Scan for the cell matching the given text and deliver its (X, Y) coordinate at center. 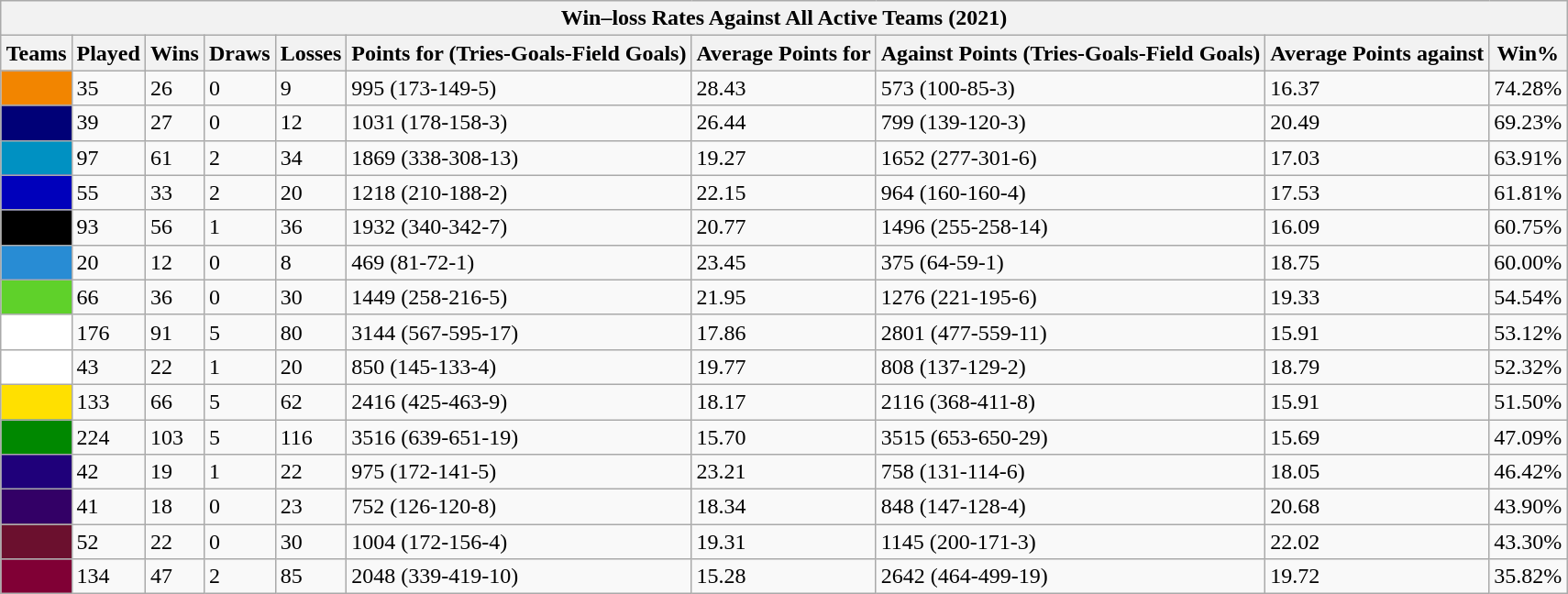
Average Points against (1377, 53)
133 (108, 401)
51.50% (1528, 401)
60.75% (1528, 227)
54.54% (1528, 297)
Teams (37, 53)
85 (311, 577)
Losses (311, 53)
80 (311, 332)
69.23% (1528, 123)
97 (108, 158)
Win% (1528, 53)
52 (108, 542)
Win–loss Rates Against All Active Teams (2021) (784, 18)
17.53 (1377, 192)
35.82% (1528, 577)
1145 (200-171-3) (1071, 542)
56 (174, 227)
18.17 (783, 401)
9 (311, 88)
18.79 (1377, 367)
23 (311, 507)
20.68 (1377, 507)
Wins (174, 53)
15.69 (1377, 437)
39 (108, 123)
1652 (277-301-6) (1071, 158)
22.15 (783, 192)
752 (126-120-8) (519, 507)
52.32% (1528, 367)
758 (131-114-6) (1071, 472)
Against Points (Tries-Goals-Field Goals) (1071, 53)
47.09% (1528, 437)
47 (174, 577)
18.75 (1377, 262)
975 (172-141-5) (519, 472)
2116 (368-411-8) (1071, 401)
20.49 (1377, 123)
1218 (210-188-2) (519, 192)
176 (108, 332)
19 (174, 472)
15.28 (783, 577)
116 (311, 437)
18 (174, 507)
19.72 (1377, 577)
61.81% (1528, 192)
43.30% (1528, 542)
469 (81-72-1) (519, 262)
91 (174, 332)
19.31 (783, 542)
17.86 (783, 332)
23.21 (783, 472)
850 (145-133-4) (519, 367)
1496 (255-258-14) (1071, 227)
799 (139-120-3) (1071, 123)
573 (100-85-3) (1071, 88)
60.00% (1528, 262)
63.91% (1528, 158)
18.34 (783, 507)
46.42% (1528, 472)
21.95 (783, 297)
103 (174, 437)
15.70 (783, 437)
Points for (Tries-Goals-Field Goals) (519, 53)
43 (108, 367)
19.27 (783, 158)
8 (311, 262)
27 (174, 123)
19.33 (1377, 297)
2048 (339-419-10) (519, 577)
808 (137-129-2) (1071, 367)
19.77 (783, 367)
3516 (639-651-19) (519, 437)
34 (311, 158)
42 (108, 472)
Played (108, 53)
3144 (567-595-17) (519, 332)
53.12% (1528, 332)
1869 (338-308-13) (519, 158)
Average Points for (783, 53)
22.02 (1377, 542)
2416 (425-463-9) (519, 401)
23.45 (783, 262)
3515 (653-650-29) (1071, 437)
26.44 (783, 123)
20.77 (783, 227)
93 (108, 227)
995 (173-149-5) (519, 88)
17.03 (1377, 158)
1276 (221-195-6) (1071, 297)
1031 (178-158-3) (519, 123)
1932 (340-342-7) (519, 227)
33 (174, 192)
62 (311, 401)
61 (174, 158)
28.43 (783, 88)
2801 (477-559-11) (1071, 332)
1004 (172-156-4) (519, 542)
2642 (464-499-19) (1071, 577)
43.90% (1528, 507)
41 (108, 507)
18.05 (1377, 472)
964 (160-160-4) (1071, 192)
16.37 (1377, 88)
26 (174, 88)
375 (64-59-1) (1071, 262)
35 (108, 88)
224 (108, 437)
1449 (258-216-5) (519, 297)
55 (108, 192)
848 (147-128-4) (1071, 507)
16.09 (1377, 227)
74.28% (1528, 88)
134 (108, 577)
Draws (239, 53)
